Extract the (x, y) coordinate from the center of the cell holding the provided text.  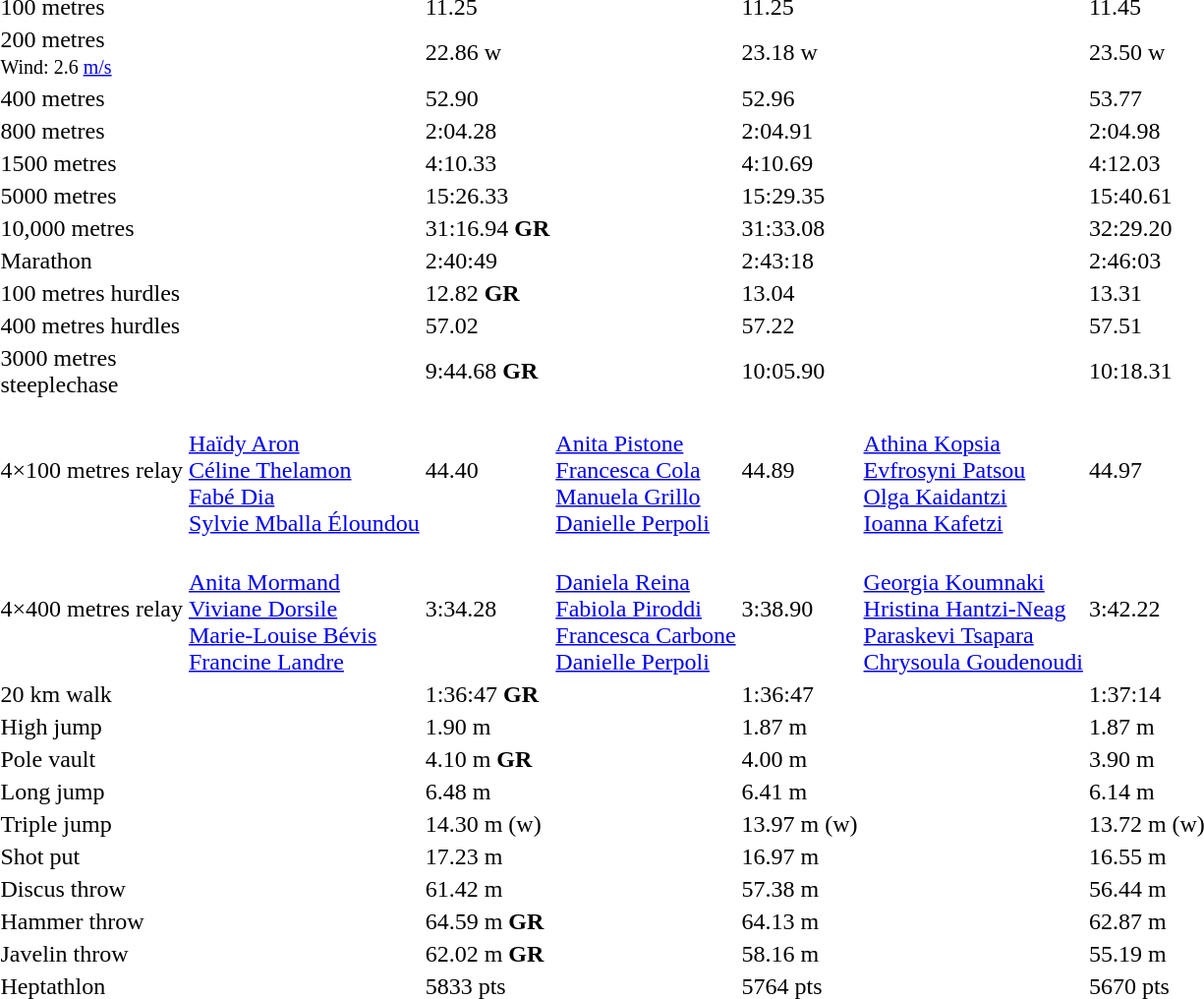
1:36:47 GR (487, 694)
61.42 m (487, 889)
44.40 (487, 470)
Daniela ReinaFabiola PiroddiFrancesca CarboneDanielle Perpoli (646, 609)
64.13 m (800, 921)
1.87 m (800, 727)
9:44.68 GR (487, 372)
4:10.33 (487, 163)
10:05.90 (800, 372)
4:10.69 (800, 163)
12.82 GR (487, 293)
14.30 m (w) (487, 824)
31:33.08 (800, 228)
15:29.35 (800, 196)
44.89 (800, 470)
16.97 m (800, 856)
13.04 (800, 293)
62.02 m GR (487, 954)
22.86 w (487, 53)
2:43:18 (800, 261)
64.59 m GR (487, 921)
Anita MormandViviane DorsileMarie-Louise BévisFrancine Landre (304, 609)
15:26.33 (487, 196)
6.48 m (487, 792)
Athina KopsiaEvfrosyni PatsouOlga KaidantziIoanna Kafetzi (973, 470)
3:34.28 (487, 609)
6.41 m (800, 792)
Anita PistoneFrancesca ColaManuela GrilloDanielle Perpoli (646, 470)
57.22 (800, 325)
57.38 m (800, 889)
2:04.91 (800, 131)
4.00 m (800, 759)
31:16.94 GR (487, 228)
58.16 m (800, 954)
3:38.90 (800, 609)
4.10 m GR (487, 759)
57.02 (487, 325)
17.23 m (487, 856)
52.90 (487, 98)
2:04.28 (487, 131)
1:36:47 (800, 694)
52.96 (800, 98)
13.97 m (w) (800, 824)
Georgia KoumnakiHristina Hantzi-NeagParaskevi TsaparaChrysoula Goudenoudi (973, 609)
2:40:49 (487, 261)
23.18 w (800, 53)
Haïdy AronCéline ThelamonFabé DiaSylvie Mballa Éloundou (304, 470)
1.90 m (487, 727)
